Detect which cell encompasses the target text, then output its (x, y) center coordinate. 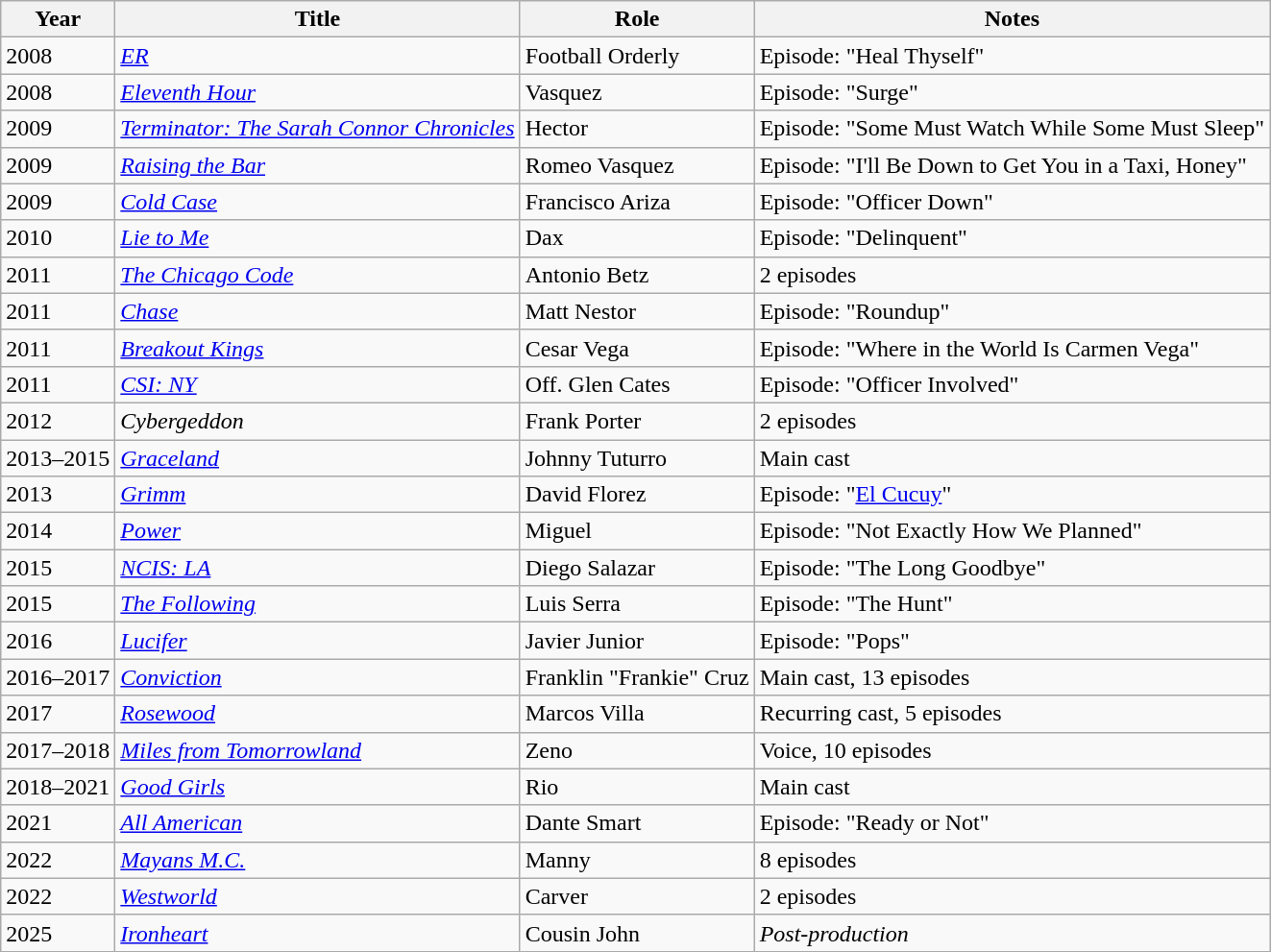
Zeno (637, 750)
Role (637, 19)
Hector (637, 129)
Rio (637, 787)
Notes (1012, 19)
Manny (637, 860)
Mayans M.C. (317, 860)
Dante Smart (637, 823)
The Chicago Code (317, 275)
Episode: "Roundup" (1012, 311)
Episode: "Pops" (1012, 641)
Dax (637, 238)
Matt Nestor (637, 311)
Diego Salazar (637, 568)
Episode: "I'll Be Down to Get You in a Taxi, Honey" (1012, 165)
Marcos Villa (637, 714)
Episode: "Where in the World Is Carmen Vega" (1012, 348)
Episode: "Surge" (1012, 92)
Carver (637, 896)
ER (317, 56)
Power (317, 531)
Recurring cast, 5 episodes (1012, 714)
Romeo Vasquez (637, 165)
Good Girls (317, 787)
2012 (58, 421)
2021 (58, 823)
Miguel (637, 531)
2016 (58, 641)
Vasquez (637, 92)
Luis Serra (637, 604)
Rosewood (317, 714)
2025 (58, 933)
Post-production (1012, 933)
David Florez (637, 495)
Ironheart (317, 933)
Franklin "Frankie" Cruz (637, 677)
2016–2017 (58, 677)
Main cast, 13 episodes (1012, 677)
Lie to Me (317, 238)
Episode: "The Long Goodbye" (1012, 568)
2017–2018 (58, 750)
Chase (317, 311)
2010 (58, 238)
Episode: "Not Exactly How We Planned" (1012, 531)
Frank Porter (637, 421)
2017 (58, 714)
Episode: "Ready or Not" (1012, 823)
Cesar Vega (637, 348)
Episode: "Officer Down" (1012, 202)
Grimm (317, 495)
Lucifer (317, 641)
Title (317, 19)
2014 (58, 531)
8 episodes (1012, 860)
Cold Case (317, 202)
Episode: "Heal Thyself" (1012, 56)
2013 (58, 495)
Terminator: The Sarah Connor Chronicles (317, 129)
Voice, 10 episodes (1012, 750)
Episode: "The Hunt" (1012, 604)
Francisco Ariza (637, 202)
Conviction (317, 677)
Off. Glen Cates (637, 384)
Year (58, 19)
Raising the Bar (317, 165)
Javier Junior (637, 641)
NCIS: LA (317, 568)
2013–2015 (58, 458)
Cousin John (637, 933)
Graceland (317, 458)
Westworld (317, 896)
Cybergeddon (317, 421)
Miles from Tomorrowland (317, 750)
Breakout Kings (317, 348)
Antonio Betz (637, 275)
2018–2021 (58, 787)
Eleventh Hour (317, 92)
Football Orderly (637, 56)
Episode: "Some Must Watch While Some Must Sleep" (1012, 129)
The Following (317, 604)
All American (317, 823)
Episode: "El Cucuy" (1012, 495)
Johnny Tuturro (637, 458)
Episode: "Delinquent" (1012, 238)
CSI: NY (317, 384)
Episode: "Officer Involved" (1012, 384)
